Identify which cell holds the provided text, then report its (X, Y) central coordinate. 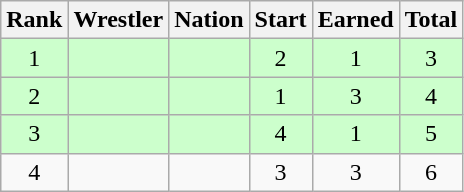
5 (431, 134)
Wrestler (118, 20)
Rank (34, 20)
Earned (356, 20)
6 (431, 172)
Start (280, 20)
Nation (209, 20)
Total (431, 20)
